Pinpoint the cell where the given text exists, returning its [X, Y] midpoint coordinate. 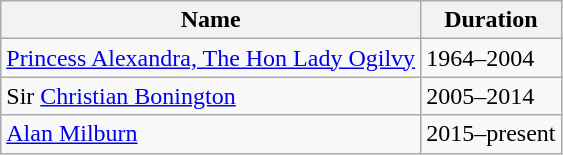
Princess Alexandra, The Hon Lady Ogilvy [211, 58]
Sir Christian Bonington [211, 96]
Duration [491, 20]
2005–2014 [491, 96]
Alan Milburn [211, 134]
2015–present [491, 134]
Name [211, 20]
1964–2004 [491, 58]
